Locate the cell with the specified text and output its [X, Y] center coordinate. 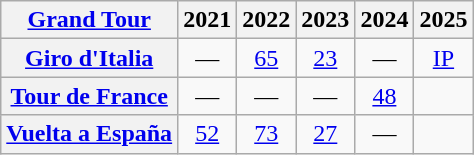
48 [384, 96]
Vuelta a España [90, 134]
27 [326, 134]
2025 [444, 20]
2021 [208, 20]
IP [444, 58]
Tour de France [90, 96]
73 [266, 134]
65 [266, 58]
2023 [326, 20]
Grand Tour [90, 20]
23 [326, 58]
2022 [266, 20]
52 [208, 134]
2024 [384, 20]
Giro d'Italia [90, 58]
